Pinpoint the cell where the given text exists, returning its (X, Y) midpoint coordinate. 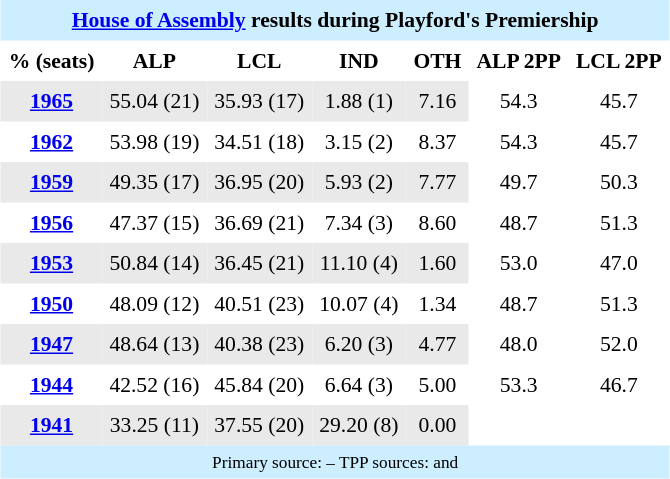
6.20 (3) (359, 344)
36.45 (21) (260, 263)
7.77 (438, 182)
33.25 (11) (154, 425)
52.0 (618, 344)
37.55 (20) (260, 425)
29.20 (8) (359, 425)
45.84 (20) (260, 384)
1947 (52, 344)
4.77 (438, 344)
49.7 (519, 182)
11.10 (4) (359, 263)
OTH (438, 60)
47.37 (15) (154, 222)
8.60 (438, 222)
40.51 (23) (260, 303)
1956 (52, 222)
1962 (52, 141)
48.0 (519, 344)
36.69 (21) (260, 222)
ALP 2PP (519, 60)
48.64 (13) (154, 344)
55.04 (21) (154, 101)
1941 (52, 425)
Primary source: – TPP sources: and (335, 462)
1950 (52, 303)
LCL (260, 60)
42.52 (16) (154, 384)
50.84 (14) (154, 263)
1944 (52, 384)
53.0 (519, 263)
IND (359, 60)
53.3 (519, 384)
ALP (154, 60)
1965 (52, 101)
40.38 (23) (260, 344)
46.7 (618, 384)
36.95 (20) (260, 182)
1959 (52, 182)
47.0 (618, 263)
LCL 2PP (618, 60)
50.3 (618, 182)
34.51 (18) (260, 141)
7.34 (3) (359, 222)
1.88 (1) (359, 101)
1953 (52, 263)
3.15 (2) (359, 141)
53.98 (19) (154, 141)
5.00 (438, 384)
1.34 (438, 303)
48.09 (12) (154, 303)
6.64 (3) (359, 384)
House of Assembly results during Playford's Premiership (335, 20)
7.16 (438, 101)
5.93 (2) (359, 182)
% (seats) (52, 60)
1.60 (438, 263)
0.00 (438, 425)
49.35 (17) (154, 182)
35.93 (17) (260, 101)
8.37 (438, 141)
10.07 (4) (359, 303)
